Scan for the cell matching the given text and deliver its (X, Y) coordinate at center. 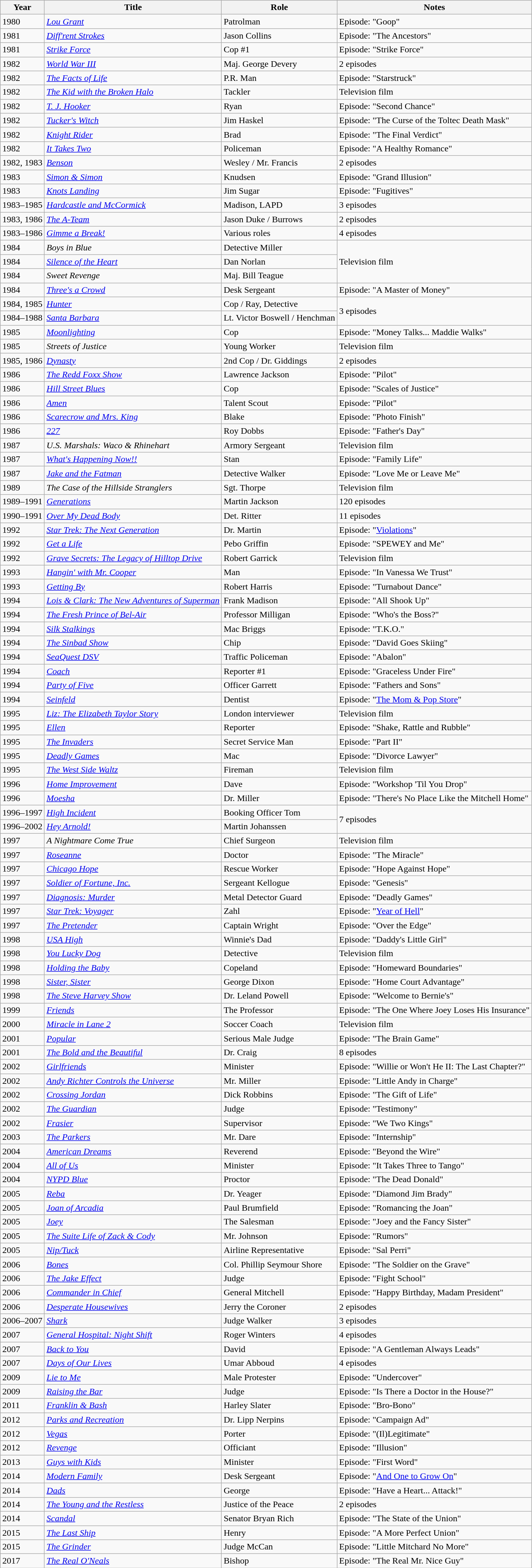
2000 (22, 1024)
Detective Miller (279, 247)
George (279, 1490)
Episode: "Fight School" (434, 1278)
Robert Garrick (279, 558)
Girlfriends (133, 1066)
Episode: "A Master of Money" (434, 290)
Traffic Policeman (279, 657)
Episode: "(Il)Legitimate" (434, 1434)
The Facts of Life (133, 78)
Episode: "Have a Heart... Attack!" (434, 1490)
Chief Surgeon (279, 840)
Maj. George Devery (279, 64)
Cop / Ray, Detective (279, 304)
Judge McCan (279, 1547)
Lie to Me (133, 1377)
Holding the Baby (133, 968)
Revenge (133, 1448)
Joey (133, 1222)
Jason Collins (279, 36)
Various roles (279, 233)
Dr. Lipp Nerpins (279, 1420)
Friends (133, 1010)
Parks and Recreation (133, 1420)
Home Improvement (133, 784)
Patrolman (279, 22)
Episode: "Little Andy in Charge" (434, 1081)
Episode: "Romancing the Joan" (434, 1208)
Bones (133, 1264)
Frank Madison (279, 600)
Madison, LAPD (279, 205)
Episode: "Willie or Won't He II: The Last Chapter?" (434, 1066)
Episode: "Joey and the Fancy Sister" (434, 1222)
Episode: "The Soldier on the Grave" (434, 1264)
Nip/Tuck (133, 1250)
1985, 1986 (22, 360)
2nd Cop / Dr. Giddings (279, 360)
Doctor (279, 854)
7 episodes (434, 819)
Episode: "Beyond the Wire" (434, 1151)
Episode: "Campaign Ad" (434, 1420)
Episode: "Rumors" (434, 1236)
Scandal (133, 1518)
120 episodes (434, 502)
The Fresh Prince of Bel-Air (133, 614)
Back to You (133, 1349)
Episode: "The Gift of Life" (434, 1095)
Sister, Sister (133, 982)
Days of Our Lives (133, 1363)
Silk Stalkings (133, 629)
Desperate Housewives (133, 1306)
Year (22, 7)
T. J. Hooker (133, 106)
Episode: "The Brain Game" (434, 1038)
Mac Briggs (279, 629)
Episode: "The Dead Donald" (434, 1180)
George Dixon (279, 982)
Dentist (279, 699)
Robert Harris (279, 586)
Episode: "First Word" (434, 1462)
Seinfeld (133, 699)
Ryan (279, 106)
Det. Ritter (279, 516)
Soldier of Fortune, Inc. (133, 883)
Winnie's Dad (279, 939)
The Guardian (133, 1109)
Episode: "Starstruck" (434, 78)
Rescue Worker (279, 869)
Episode: "Is There a Doctor in the House?" (434, 1391)
Grave Secrets: The Legacy of Hilltop Drive (133, 558)
Zahl (279, 911)
1983–1986 (22, 233)
Professor Milligan (279, 614)
Star Trek: The Next Generation (133, 530)
Justice of the Peace (279, 1504)
2017 (22, 1561)
Vegas (133, 1434)
Episode: "Scales of Justice" (434, 388)
Wesley / Mr. Francis (279, 163)
Episode: "Undercover" (434, 1377)
2013 (22, 1462)
Dave (279, 784)
Episode: "Workshop 'Til You Drop" (434, 784)
Miracle in Lane 2 (133, 1024)
Hill Street Blues (133, 388)
Reporter #1 (279, 671)
Episode: "Shake, Rattle and Rubble" (434, 728)
2006–2007 (22, 1321)
Jim Haskel (279, 120)
Commander in Chief (133, 1292)
London interviewer (279, 714)
Episode: "The State of the Union" (434, 1518)
Star Trek: Voyager (133, 911)
Get a Life (133, 544)
Sergeant Kellogue (279, 883)
Getting By (133, 586)
Dr. Leland Powell (279, 996)
Jason Duke / Burrows (279, 219)
Umar Abboud (279, 1363)
It Takes Two (133, 148)
Man (279, 572)
Tucker's Witch (133, 120)
Episode: "A Gentleman Always Leads" (434, 1349)
The West Side Waltz (133, 770)
Airline Representative (279, 1250)
1980 (22, 22)
Episode: "Happy Birthday, Madam President" (434, 1292)
Diff'rent Strokes (133, 36)
Martin Johanssen (279, 826)
Episode: "Genesis" (434, 883)
227 (133, 431)
1984–1988 (22, 318)
The Invaders (133, 742)
Captain Wright (279, 925)
Hey Arnold! (133, 826)
Fireman (279, 770)
Senator Bryan Rich (279, 1518)
Maj. Bill Teague (279, 276)
Detective (279, 954)
Episode: "The Final Verdict" (434, 134)
Episode: "The Mom & Pop Store" (434, 699)
Episode: "Strike Force" (434, 50)
The Kid with the Broken Halo (133, 92)
Bishop (279, 1561)
The Professor (279, 1010)
The A-Team (133, 219)
General Hospital: Night Shift (133, 1335)
Episode: "Year of Hell" (434, 911)
Episode: "Daddy's Little Girl" (434, 939)
Tackler (279, 92)
Dads (133, 1490)
Dr. Miller (279, 798)
Officiant (279, 1448)
Paul Brumfield (279, 1208)
The Last Ship (133, 1533)
Boys in Blue (133, 247)
Dr. Craig (279, 1052)
Diagnosis: Murder (133, 897)
The Parkers (133, 1137)
11 episodes (434, 516)
Serious Male Judge (279, 1038)
Proctor (279, 1180)
Brad (279, 134)
Episode: "Part II" (434, 742)
Episode: "Photo Finish" (434, 417)
Sgt. Thorpe (279, 488)
Pebo Griffin (279, 544)
Reporter (279, 728)
Young Worker (279, 346)
Henry (279, 1533)
Episode: "Homeward Boundaries" (434, 968)
Episode: "The One Where Joey Loses His Insurance" (434, 1010)
Chicago Hope (133, 869)
Hardcastle and McCormick (133, 205)
Hunter (133, 304)
The Real O'Neals (133, 1561)
Mr. Dare (279, 1137)
Episode: "Love Me or Leave Me" (434, 473)
Dr. Yeager (279, 1194)
World War III (133, 64)
Jake and the Fatman (133, 473)
1996–1997 (22, 812)
Role (279, 7)
A Nightmare Come True (133, 840)
1989 (22, 488)
Episode: "Sal Perri" (434, 1250)
The Young and the Restless (133, 1504)
Lawrence Jackson (279, 374)
Episode: "And One to Grow On" (434, 1476)
Over My Dead Body (133, 516)
Episode: "It Takes Three to Tango" (434, 1165)
1999 (22, 1010)
Sweet Revenge (133, 276)
Liz: The Elizabeth Taylor Story (133, 714)
Streets of Justice (133, 346)
Episode: "Violations" (434, 530)
Andy Richter Controls the Universe (133, 1081)
The Redd Foxx Show (133, 374)
Harley Slater (279, 1405)
Lt. Victor Boswell / Henchman (279, 318)
Santa Barbara (133, 318)
Soccer Coach (279, 1024)
Raising the Bar (133, 1391)
Episode: "Bro-Bono" (434, 1405)
Episode: "Grand Illusion" (434, 177)
Episode: "All Shook Up" (434, 600)
What's Happening Now!! (133, 459)
Guys with Kids (133, 1462)
Episode: "Over the Edge" (434, 925)
Mr. Miller (279, 1081)
Reverend (279, 1151)
Deadly Games (133, 756)
Stan (279, 459)
Frasier (133, 1123)
1996–2002 (22, 826)
NYPD Blue (133, 1180)
Episode: "Family Life" (434, 459)
U.S. Marshals: Waco & Rhinehart (133, 445)
Knight Rider (133, 134)
Roy Dobbs (279, 431)
Talent Scout (279, 403)
1989–1991 (22, 502)
SeaQuest DSV (133, 657)
Crossing Jordan (133, 1095)
Moonlighting (133, 332)
Scarecrow and Mrs. King (133, 417)
Martin Jackson (279, 502)
Episode: "T.K.O." (434, 629)
Dynasty (133, 360)
Secret Service Man (279, 742)
Episode: "We Two Kings" (434, 1123)
2003 (22, 1137)
1990–1991 (22, 516)
Simon & Simon (133, 177)
Roger Winters (279, 1335)
Episode: "Goop" (434, 22)
Episode: "A Healthy Romance" (434, 148)
Episode: "In Vanessa We Trust" (434, 572)
The Case of the Hillside Stranglers (133, 488)
Generations (133, 502)
Reba (133, 1194)
Copeland (279, 968)
The Suite Life of Zack & Cody (133, 1236)
Jerry the Coroner (279, 1306)
P.R. Man (279, 78)
Episode: "A More Perfect Union" (434, 1533)
Male Protester (279, 1377)
Gimme a Break! (133, 233)
Mr. Johnson (279, 1236)
High Incident (133, 812)
Episode: "Illusion" (434, 1448)
2011 (22, 1405)
8 episodes (434, 1052)
Roseanne (133, 854)
Episode: "Home Court Advantage" (434, 982)
Notes (434, 7)
Joan of Arcadia (133, 1208)
Knots Landing (133, 191)
Lois & Clark: The New Adventures of Superman (133, 600)
Episode: "Graceless Under Fire" (434, 671)
1984, 1985 (22, 304)
Episode: "Money Talks... Maddie Walks" (434, 332)
American Dreams (133, 1151)
The Jake Effect (133, 1278)
David (279, 1349)
Shark (133, 1321)
1983, 1986 (22, 219)
Episode: "The Ancestors" (434, 36)
Episode: "David Goes Skiing" (434, 643)
The Pretender (133, 925)
Episode: "Testimony" (434, 1109)
Modern Family (133, 1476)
USA High (133, 939)
Episode: "The Curse of the Toltec Death Mask" (434, 120)
Episode: "Abalon" (434, 657)
Episode: "Internship" (434, 1137)
Episode: "Fugitives" (434, 191)
Episode: "Fathers and Sons" (434, 685)
Episode: "Deadly Games" (434, 897)
Jim Sugar (279, 191)
Episode: "Who's the Boss?" (434, 614)
The Grinder (133, 1547)
Supervisor (279, 1123)
Episode: "There's No Place Like the Mitchell Home" (434, 798)
Episode: "SPEWEY and Me" (434, 544)
1982, 1983 (22, 163)
Dan Norlan (279, 262)
Episode: "Hope Against Hope" (434, 869)
Episode: "Welcome to Bernie's" (434, 996)
Benson (133, 163)
Ellen (133, 728)
Moesha (133, 798)
Popular (133, 1038)
The Steve Harvey Show (133, 996)
The Sinbad Show (133, 643)
The Bold and the Beautiful (133, 1052)
You Lucky Dog (133, 954)
Episode: "Second Chance" (434, 106)
Armory Sergeant (279, 445)
Booking Officer Tom (279, 812)
Officer Garrett (279, 685)
Cop #1 (279, 50)
Lou Grant (133, 22)
Episode: "The Real Mr. Nice Guy" (434, 1561)
Metal Detector Guard (279, 897)
Amen (133, 403)
Strike Force (133, 50)
Dr. Martin (279, 530)
Dick Robbins (279, 1095)
Policeman (279, 148)
Episode: "Father's Day" (434, 431)
Col. Phillip Seymour Shore (279, 1264)
Porter (279, 1434)
Blake (279, 417)
Episode: "The Miracle" (434, 854)
Episode: "Little Mitchard No More" (434, 1547)
All of Us (133, 1165)
Chip (279, 643)
The Salesman (279, 1222)
1983–1985 (22, 205)
Knudsen (279, 177)
Mac (279, 756)
Hangin' with Mr. Cooper (133, 572)
Detective Walker (279, 473)
Episode: "Divorce Lawyer" (434, 756)
Three's a Crowd (133, 290)
Episode: "Diamond Jim Brady" (434, 1194)
Title (133, 7)
Franklin & Bash (133, 1405)
Party of Five (133, 685)
Episode: "Turnabout Dance" (434, 586)
Coach (133, 671)
Silence of the Heart (133, 262)
Judge Walker (279, 1321)
General Mitchell (279, 1292)
